Output the [X, Y] coordinate of the center of the cell containing the given text.  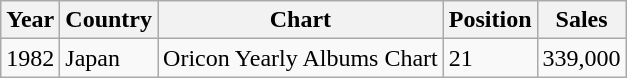
21 [490, 58]
Year [30, 20]
Japan [109, 58]
Sales [582, 20]
Position [490, 20]
Oricon Yearly Albums Chart [301, 58]
Country [109, 20]
1982 [30, 58]
339,000 [582, 58]
Chart [301, 20]
